Find where the given text appears and provide that cell's center as (X, Y) coordinate. 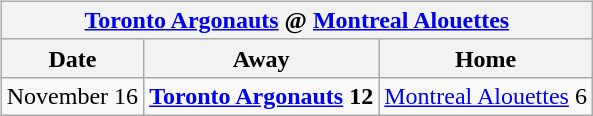
Away (262, 58)
Date (72, 58)
Toronto Argonauts @ Montreal Alouettes (296, 20)
November 16 (72, 96)
Toronto Argonauts 12 (262, 96)
Home (486, 58)
Montreal Alouettes 6 (486, 96)
